Detect which cell encompasses the target text, then output its [X, Y] center coordinate. 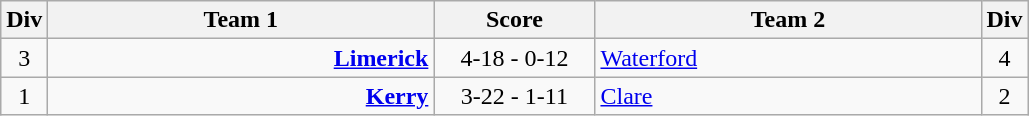
1 [24, 96]
Team 2 [788, 20]
3-22 - 1-11 [514, 96]
Limerick [241, 58]
3 [24, 58]
Waterford [788, 58]
Kerry [241, 96]
Score [514, 20]
2 [1004, 96]
4 [1004, 58]
Team 1 [241, 20]
4-18 - 0-12 [514, 58]
Clare [788, 96]
